Find where the given text appears and provide that cell's center as [X, Y] coordinate. 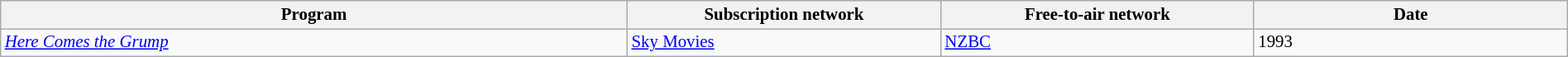
Date [1411, 15]
1993 [1411, 42]
NZBC [1097, 42]
Free-to-air network [1097, 15]
Here Comes the Grump [314, 42]
Program [314, 15]
Sky Movies [784, 42]
Subscription network [784, 15]
